Search for the cell housing the specified text and yield its (X, Y) center coordinate. 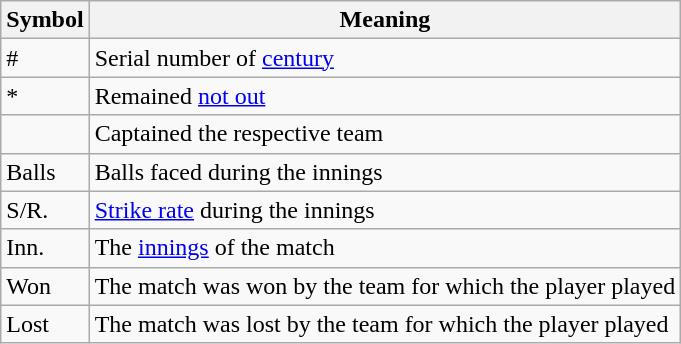
The match was lost by the team for which the player played (385, 324)
Won (45, 286)
Lost (45, 324)
* (45, 96)
The innings of the match (385, 248)
Balls (45, 172)
Captained the respective team (385, 134)
Symbol (45, 20)
Remained not out (385, 96)
# (45, 58)
The match was won by the team for which the player played (385, 286)
Meaning (385, 20)
Inn. (45, 248)
Serial number of century (385, 58)
Strike rate during the innings (385, 210)
S/R. (45, 210)
Balls faced during the innings (385, 172)
